Capture the cell that displays the provided text and extract its (X, Y) central coordinate. 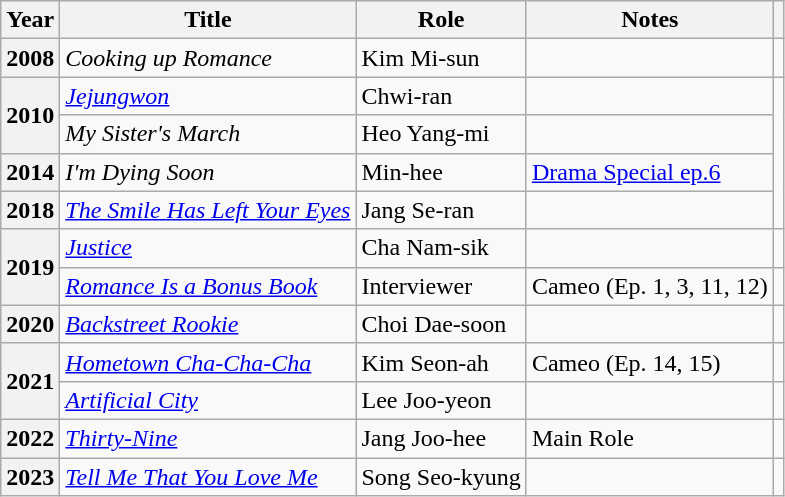
Cameo (Ep. 1, 3, 11, 12) (650, 286)
Cha Nam-sik (441, 248)
2021 (30, 381)
Title (208, 20)
Main Role (650, 438)
2019 (30, 267)
Notes (650, 20)
My Sister's March (208, 134)
2018 (30, 210)
Romance Is a Bonus Book (208, 286)
2020 (30, 324)
The Smile Has Left Your Eyes (208, 210)
Cameo (Ep. 14, 15) (650, 362)
2022 (30, 438)
I'm Dying Soon (208, 172)
2010 (30, 115)
Heo Yang-mi (441, 134)
Role (441, 20)
Backstreet Rookie (208, 324)
Chwi-ran (441, 96)
Drama Special ep.6 (650, 172)
Kim Mi-sun (441, 58)
2014 (30, 172)
Song Seo-kyung (441, 477)
Artificial City (208, 400)
Jang Se-ran (441, 210)
Year (30, 20)
Justice (208, 248)
Jejungwon (208, 96)
Hometown Cha-Cha-Cha (208, 362)
Min-hee (441, 172)
2008 (30, 58)
Cooking up Romance (208, 58)
Lee Joo-yeon (441, 400)
Choi Dae-soon (441, 324)
Interviewer (441, 286)
Kim Seon-ah (441, 362)
Tell Me That You Love Me (208, 477)
2023 (30, 477)
Jang Joo-hee (441, 438)
Thirty-Nine (208, 438)
